Detect which cell encompasses the target text, then output its (x, y) center coordinate. 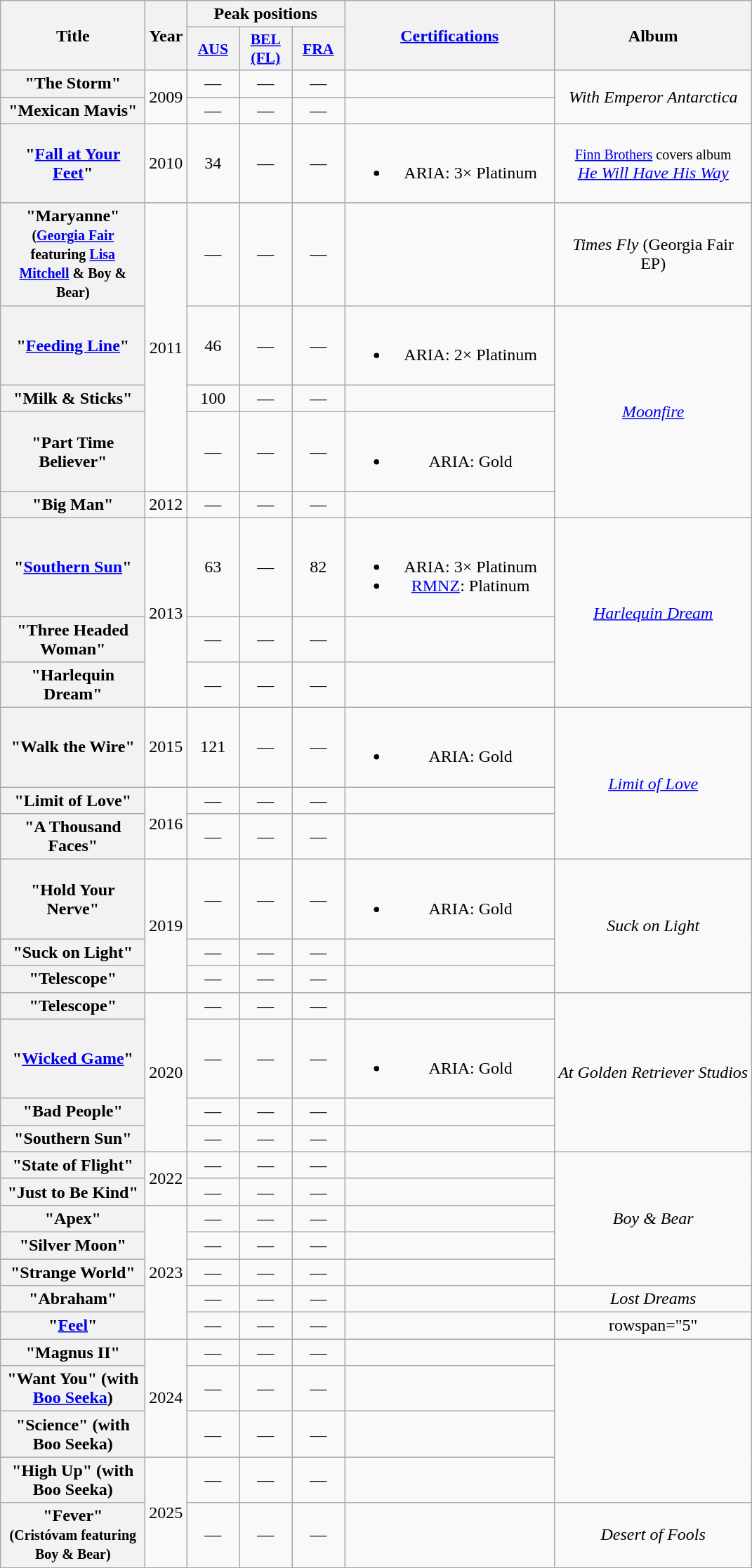
ARIA: 3× PlatinumRMNZ: Platinum (449, 567)
ARIA: 2× Platinum (449, 345)
"A Thousand Faces" (73, 837)
2019 (166, 925)
"Strange World" (73, 1272)
100 (213, 398)
Moonfire (653, 411)
"High Up" (with Boo Seeka) (73, 1480)
"Part Time Believer" (73, 451)
Album (653, 35)
2025 (166, 1513)
Desert of Fools (653, 1535)
"Three Headed Woman" (73, 639)
"Want You" (with Boo Seeka) (73, 1389)
2024 (166, 1398)
34 (213, 163)
2023 (166, 1272)
82 (319, 567)
"Apex" (73, 1218)
"Fall at Your Feet" (73, 163)
Lost Dreams (653, 1299)
63 (213, 567)
Peak positions (265, 14)
Year (166, 35)
Certifications (449, 35)
2009 (166, 97)
Boy & Bear (653, 1218)
BEL (FL) (265, 49)
"Just to Be Kind" (73, 1192)
ARIA: 3× Platinum (449, 163)
"Magnus II" (73, 1352)
"The Storm" (73, 84)
"Abraham" (73, 1299)
With Emperor Antarctica (653, 97)
2012 (166, 504)
"Maryanne" (Georgia Fair featuring Lisa Mitchell & Boy & Bear) (73, 254)
Limit of Love (653, 784)
Finn Brothers covers album He Will Have His Way (653, 163)
2020 (166, 1072)
"Limit of Love" (73, 801)
"Mexican Mavis" (73, 110)
FRA (319, 49)
"Bad People" (73, 1112)
Times Fly (Georgia Fair EP) (653, 254)
"Wicked Game" (73, 1059)
Harlequin Dream (653, 612)
2015 (166, 747)
2011 (166, 347)
121 (213, 747)
"Big Man" (73, 504)
2016 (166, 823)
2013 (166, 612)
Suck on Light (653, 925)
"Walk the Wire" (73, 747)
At Golden Retriever Studios (653, 1072)
"Harlequin Dream" (73, 685)
"Suck on Light" (73, 952)
"Science" (with Boo Seeka) (73, 1434)
Title (73, 35)
"State of Flight" (73, 1165)
"Feeding Line" (73, 345)
"Milk & Sticks" (73, 398)
"Silver Moon" (73, 1245)
"Hold Your Nerve" (73, 899)
2010 (166, 163)
2022 (166, 1178)
AUS (213, 49)
"Feel" (73, 1326)
"Fever" (Cristóvam featuring Boy & Bear) (73, 1535)
rowspan="5" (653, 1326)
46 (213, 345)
